Return [X, Y] of the center of cell containing provided text 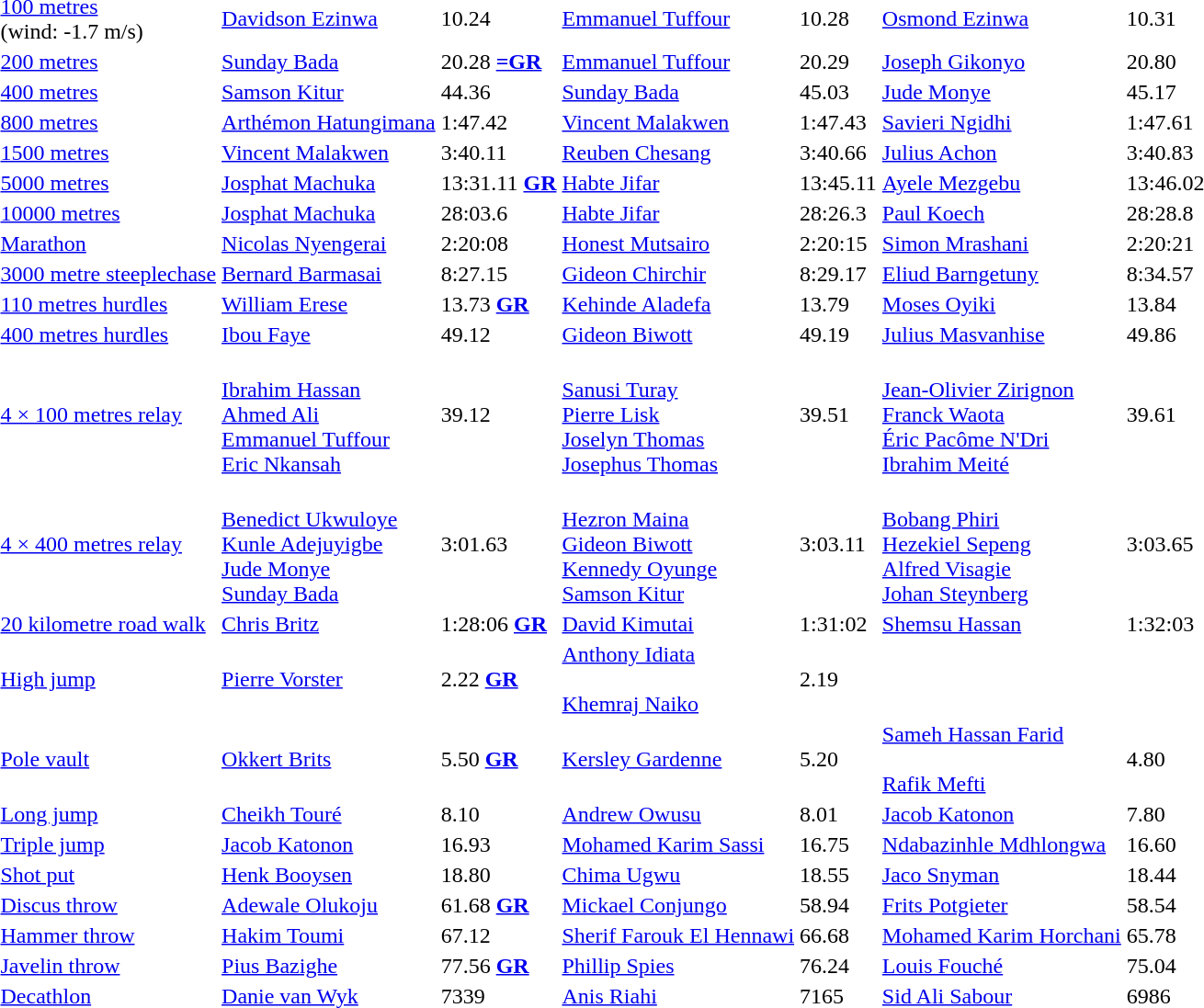
16.75 [838, 844]
1:47.42 [498, 122]
Jaco Snyman [1002, 875]
William Erese [329, 304]
Pierre Vorster [329, 679]
Joseph Gikonyo [1002, 62]
Okkert Brits [329, 759]
Phillip Spies [678, 966]
13:45.11 [838, 183]
Simon Mrashani [1002, 244]
5.50 GR [498, 759]
20.29 [838, 62]
18.55 [838, 875]
Louis Fouché [1002, 966]
39.12 [498, 414]
66.68 [838, 935]
Paul Koech [1002, 213]
2:20:15 [838, 244]
58.94 [838, 905]
Eliud Barngetuny [1002, 274]
Bernard Barmasai [329, 274]
5.20 [838, 759]
13.79 [838, 304]
Julius Achon [1002, 153]
Julius Masvanhise [1002, 334]
Reuben Chesang [678, 153]
Ibou Faye [329, 334]
Gideon Biwott [678, 334]
8:29.17 [838, 274]
2.19 [838, 679]
Jude Monye [1002, 92]
Henk Booysen [329, 875]
Bobang PhiriHezekiel SepengAlfred VisagieJohan Steynberg [1002, 544]
8:27.15 [498, 274]
Hezron MainaGideon BiwottKennedy OyungeSamson Kitur [678, 544]
Hakim Toumi [329, 935]
Moses Oyiki [1002, 304]
8.10 [498, 814]
45.03 [838, 92]
Pius Bazighe [329, 966]
Andrew Owusu [678, 814]
Honest Mutsairo [678, 244]
Ibrahim HassanAhmed AliEmmanuel TuffourEric Nkansah [329, 414]
David Kimutai [678, 624]
Anthony Idiata Khemraj Naiko [678, 679]
Ayele Mezgebu [1002, 183]
Kersley Gardenne [678, 759]
Benedict UkwuloyeKunle AdejuyigbeJude MonyeSunday Bada [329, 544]
Samson Kitur [329, 92]
2.22 GR [498, 679]
3:40.11 [498, 153]
76.24 [838, 966]
Sherif Farouk El Hennawi [678, 935]
Kehinde Aladefa [678, 304]
Frits Potgieter [1002, 905]
18.80 [498, 875]
Mohamed Karim Sassi [678, 844]
Savieri Ngidhi [1002, 122]
Mohamed Karim Horchani [1002, 935]
Arthémon Hatungimana [329, 122]
13.73 GR [498, 304]
Gideon Chirchir [678, 274]
3:01.63 [498, 544]
Cheikh Touré [329, 814]
2:20:08 [498, 244]
16.93 [498, 844]
Chris Britz [329, 624]
1:31:02 [838, 624]
61.68 GR [498, 905]
Shemsu Hassan [1002, 624]
8.01 [838, 814]
44.36 [498, 92]
39.51 [838, 414]
Chima Ugwu [678, 875]
Sameh Hassan Farid Rafik Mefti [1002, 759]
Mickael Conjungo [678, 905]
1:47.43 [838, 122]
Emmanuel Tuffour [678, 62]
67.12 [498, 935]
Ndabazinhle Mdhlongwa [1002, 844]
20.28 =GR [498, 62]
Jean-Olivier ZirignonFranck WaotaÉric Pacôme N'DriIbrahim Meité [1002, 414]
28:03.6 [498, 213]
1:28:06 GR [498, 624]
3:03.11 [838, 544]
Sanusi TurayPierre LiskJoselyn ThomasJosephus Thomas [678, 414]
49.19 [838, 334]
13:31.11 GR [498, 183]
28:26.3 [838, 213]
49.12 [498, 334]
77.56 GR [498, 966]
3:40.66 [838, 153]
Nicolas Nyengerai [329, 244]
Adewale Olukoju [329, 905]
